Return the [x, y] coordinate for the center point of the cell that contains the specified text.  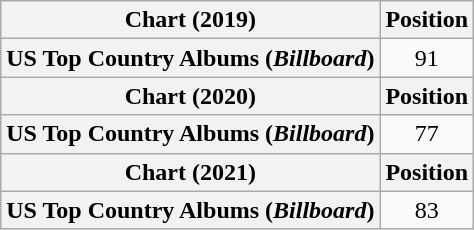
77 [427, 134]
Chart (2019) [190, 20]
Chart (2021) [190, 172]
Chart (2020) [190, 96]
91 [427, 58]
83 [427, 210]
